For the text-containing cell, return its midpoint in [X, Y] coordinate format. 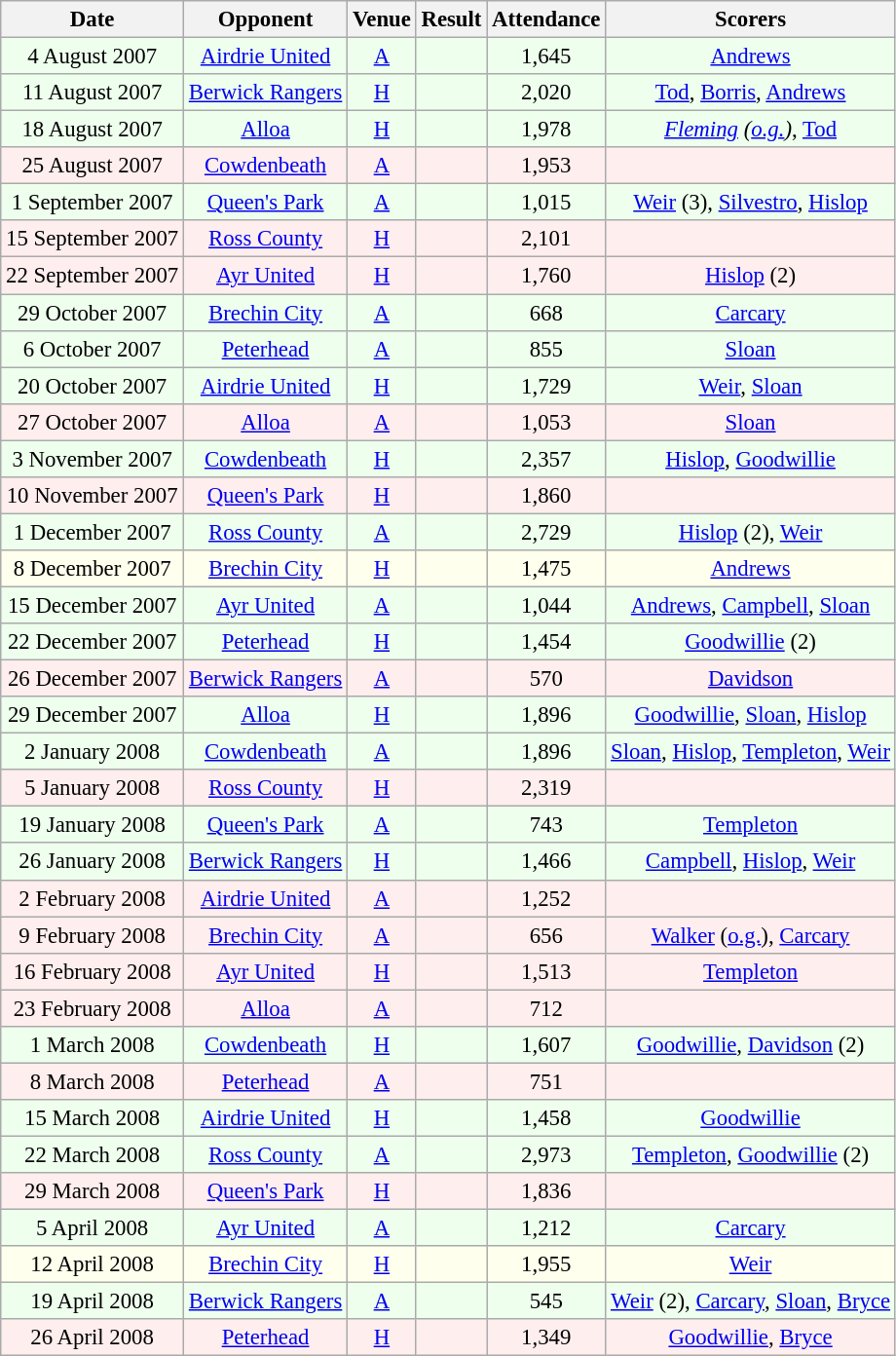
1,760 [546, 276]
Weir, Sloan [751, 386]
1,836 [546, 1191]
855 [546, 349]
Goodwillie, Davidson (2) [751, 1045]
15 December 2007 [93, 605]
Hislop (2), Weir [751, 532]
23 February 2008 [93, 1008]
12 April 2008 [93, 1264]
Goodwillie (2) [751, 642]
2,101 [546, 239]
Hislop (2) [751, 276]
Goodwillie, Bryce [751, 1337]
Sloan, Hislop, Templeton, Weir [751, 752]
1,978 [546, 130]
1,044 [546, 605]
15 September 2007 [93, 239]
Weir (2), Carcary, Sloan, Bryce [751, 1301]
1,645 [546, 56]
1,953 [546, 166]
712 [546, 1008]
19 April 2008 [93, 1301]
656 [546, 935]
22 March 2008 [93, 1154]
Hislop, Goodwillie [751, 459]
18 August 2007 [93, 130]
2 February 2008 [93, 898]
Tod, Borris, Andrews [751, 93]
Fleming (o.g.), Tod [751, 130]
743 [546, 825]
2 January 2008 [93, 752]
3 November 2007 [93, 459]
545 [546, 1301]
Andrews, Campbell, Sloan [751, 605]
6 October 2007 [93, 349]
Davidson [751, 679]
1 December 2007 [93, 532]
1,466 [546, 862]
2,020 [546, 93]
22 December 2007 [93, 642]
1,607 [546, 1045]
1 March 2008 [93, 1045]
751 [546, 1081]
1,458 [546, 1118]
11 August 2007 [93, 93]
Walker (o.g.), Carcary [751, 935]
1,015 [546, 203]
Result [452, 19]
2,729 [546, 532]
2,357 [546, 459]
10 November 2007 [93, 496]
16 February 2008 [93, 971]
25 August 2007 [93, 166]
Weir [751, 1264]
26 January 2008 [93, 862]
29 March 2008 [93, 1191]
8 March 2008 [93, 1081]
29 October 2007 [93, 313]
4 August 2007 [93, 56]
1,252 [546, 898]
1 September 2007 [93, 203]
29 December 2007 [93, 715]
Weir (3), Silvestro, Hislop [751, 203]
5 January 2008 [93, 788]
19 January 2008 [93, 825]
1,475 [546, 569]
Opponent [266, 19]
8 December 2007 [93, 569]
Scorers [751, 19]
Goodwillie [751, 1118]
1,860 [546, 496]
Attendance [546, 19]
27 October 2007 [93, 422]
1,212 [546, 1228]
1,729 [546, 386]
26 April 2008 [93, 1337]
570 [546, 679]
26 December 2007 [93, 679]
1,454 [546, 642]
1,349 [546, 1337]
2,319 [546, 788]
1,053 [546, 422]
668 [546, 313]
20 October 2007 [93, 386]
1,955 [546, 1264]
5 April 2008 [93, 1228]
15 March 2008 [93, 1118]
Venue [382, 19]
Campbell, Hislop, Weir [751, 862]
Templeton, Goodwillie (2) [751, 1154]
Date [93, 19]
9 February 2008 [93, 935]
2,973 [546, 1154]
Goodwillie, Sloan, Hislop [751, 715]
1,513 [546, 971]
22 September 2007 [93, 276]
